Output the (X, Y) coordinate of the center of the cell containing the given text.  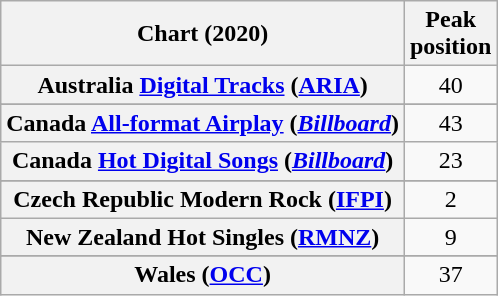
Australia Digital Tracks (ARIA) (203, 85)
37 (450, 275)
40 (450, 85)
Czech Republic Modern Rock (IFPI) (203, 199)
2 (450, 199)
Wales (OCC) (203, 275)
Chart (2020) (203, 34)
9 (450, 237)
Canada All-format Airplay (Billboard) (203, 123)
New Zealand Hot Singles (RMNZ) (203, 237)
Canada Hot Digital Songs (Billboard) (203, 161)
43 (450, 123)
23 (450, 161)
Peak position (450, 34)
